Identify which cell holds the provided text, then report its [X, Y] central coordinate. 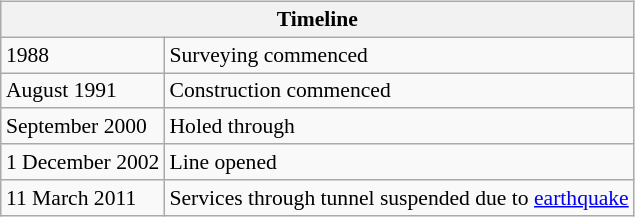
Services through tunnel suspended due to earthquake [398, 197]
11 March 2011 [83, 197]
1 December 2002 [83, 162]
September 2000 [83, 126]
Line opened [398, 162]
Timeline [318, 19]
August 1991 [83, 90]
Construction commenced [398, 90]
Surveying commenced [398, 55]
1988 [83, 55]
Holed through [398, 126]
